For the text-containing cell, return its midpoint in (x, y) coordinate format. 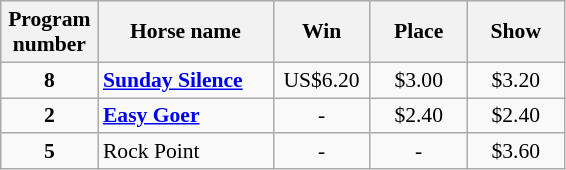
Sunday Silence (186, 80)
Place (418, 32)
Win (322, 32)
$3.00 (418, 80)
5 (50, 152)
Show (516, 32)
US$6.20 (322, 80)
$3.60 (516, 152)
Easy Goer (186, 116)
Horse name (186, 32)
$3.20 (516, 80)
8 (50, 80)
Program number (50, 32)
Rock Point (186, 152)
2 (50, 116)
